Locate the cell with the specified text and output its [x, y] center coordinate. 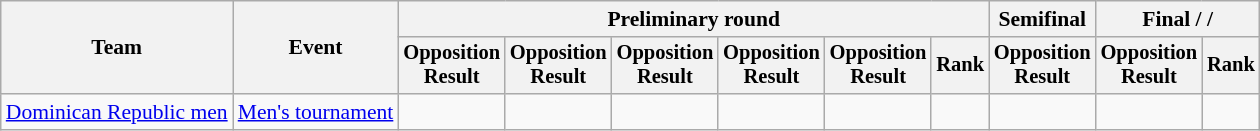
Dominican Republic men [117, 112]
Semifinal [1042, 19]
Men's tournament [316, 112]
Team [117, 48]
Event [316, 48]
Preliminary round [694, 19]
Final / / [1178, 19]
